Identify which cell holds the provided text, then report its [x, y] central coordinate. 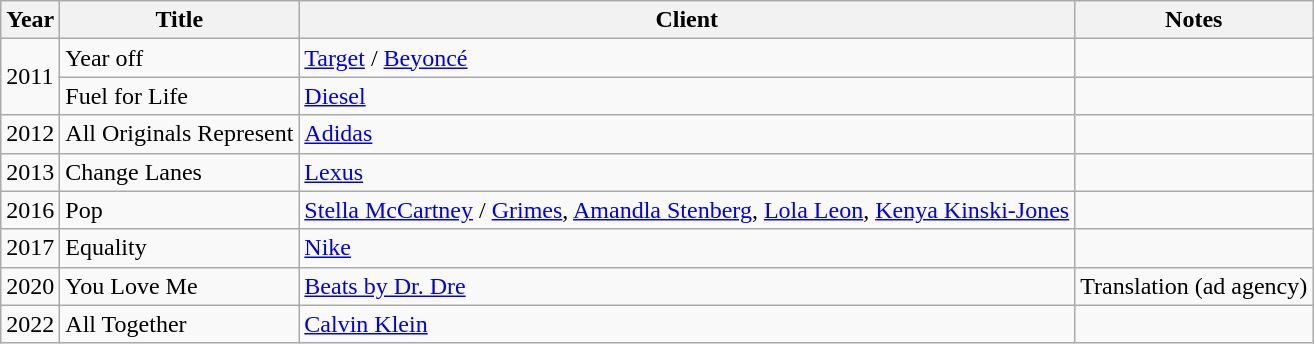
All Originals Represent [180, 134]
Stella McCartney / Grimes, Amandla Stenberg, Lola Leon, Kenya Kinski-Jones [687, 210]
Year [30, 20]
Nike [687, 248]
2020 [30, 286]
Pop [180, 210]
Change Lanes [180, 172]
2012 [30, 134]
Notes [1194, 20]
2011 [30, 77]
Diesel [687, 96]
Target / Beyoncé [687, 58]
Equality [180, 248]
All Together [180, 324]
Client [687, 20]
Adidas [687, 134]
2017 [30, 248]
2013 [30, 172]
Translation (ad agency) [1194, 286]
2016 [30, 210]
Title [180, 20]
2022 [30, 324]
Year off [180, 58]
Lexus [687, 172]
You Love Me [180, 286]
Calvin Klein [687, 324]
Beats by Dr. Dre [687, 286]
Fuel for Life [180, 96]
